Capture the cell that displays the provided text and extract its (x, y) central coordinate. 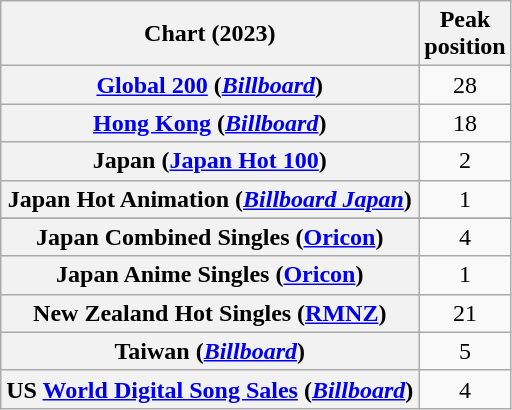
Japan Hot Animation (Billboard Japan) (210, 199)
18 (465, 123)
5 (465, 351)
28 (465, 85)
Taiwan (Billboard) (210, 351)
Hong Kong (Billboard) (210, 123)
Japan Anime Singles (Oricon) (210, 275)
2 (465, 161)
US World Digital Song Sales (Billboard) (210, 389)
Chart (2023) (210, 34)
Global 200 (Billboard) (210, 85)
21 (465, 313)
Japan (Japan Hot 100) (210, 161)
New Zealand Hot Singles (RMNZ) (210, 313)
Peakposition (465, 34)
Japan Combined Singles (Oricon) (210, 237)
